Capture the cell that displays the provided text and extract its (X, Y) central coordinate. 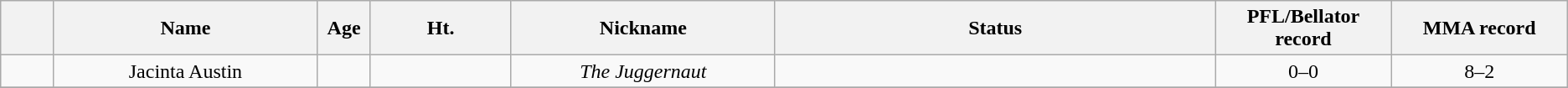
Name (186, 28)
Ht. (441, 28)
PFL/Bellator record (1303, 28)
MMA record (1479, 28)
Status (995, 28)
Age (343, 28)
Jacinta Austin (186, 71)
8–2 (1479, 71)
Nickname (643, 28)
0–0 (1303, 71)
The Juggernaut (643, 71)
